Identify which cell holds the provided text, then report its (X, Y) central coordinate. 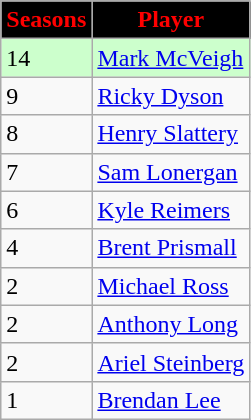
Kyle Reimers (171, 210)
Brendan Lee (171, 400)
Brent Prismall (171, 248)
6 (46, 210)
Player (171, 20)
Ariel Steinberg (171, 362)
1 (46, 400)
9 (46, 96)
Mark McVeigh (171, 58)
8 (46, 134)
Anthony Long (171, 324)
4 (46, 248)
14 (46, 58)
Michael Ross (171, 286)
7 (46, 172)
Henry Slattery (171, 134)
Ricky Dyson (171, 96)
Seasons (46, 20)
Sam Lonergan (171, 172)
